Locate the cell with the specified text and output its [X, Y] center coordinate. 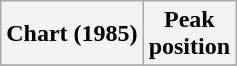
Chart (1985) [72, 34]
Peakposition [189, 34]
